Provide the (X, Y) coordinate of the cell's center where the given text is located.  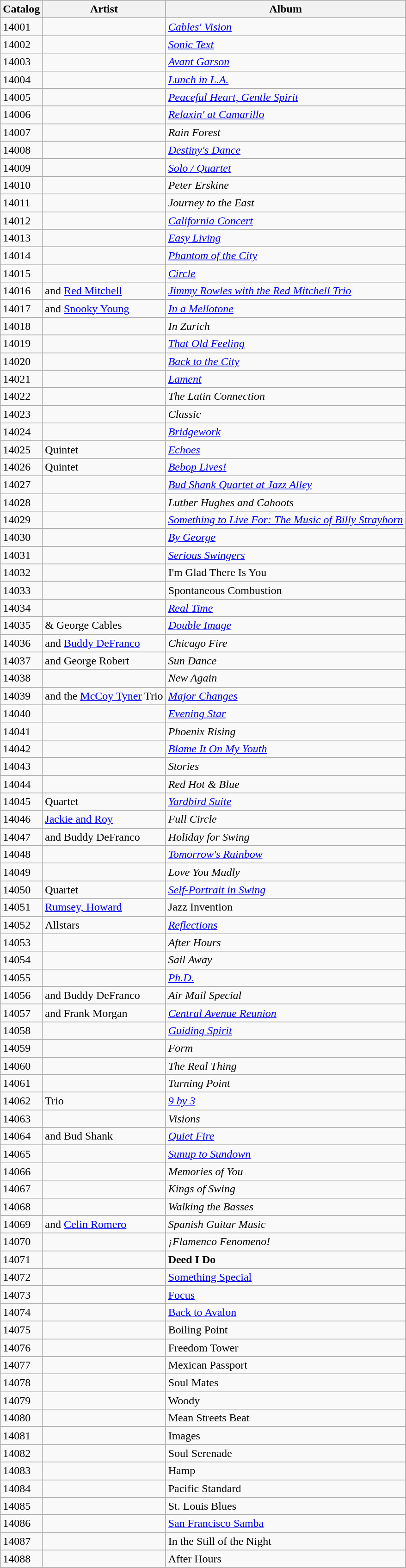
Spontaneous Combustion (286, 590)
14068 (21, 1207)
and Snooky Young (104, 309)
In Zurich (286, 326)
Real Time (286, 608)
Images (286, 1436)
14052 (21, 925)
14050 (21, 890)
14049 (21, 872)
14027 (21, 484)
14021 (21, 379)
14026 (21, 467)
The Real Thing (286, 1066)
By George (286, 538)
Phantom of the City (286, 256)
Pacific Standard (286, 1488)
14004 (21, 80)
14083 (21, 1471)
and the McCoy Tyner Trio (104, 696)
14023 (21, 414)
14035 (21, 626)
14047 (21, 837)
14018 (21, 326)
Allstars (104, 925)
14014 (21, 256)
14053 (21, 942)
14029 (21, 520)
Phoenix Rising (286, 731)
14077 (21, 1365)
14041 (21, 731)
Turning Point (286, 1084)
Memories of You (286, 1171)
Tomorrow's Rainbow (286, 855)
14084 (21, 1488)
14012 (21, 221)
Blame It On My Youth (286, 749)
Sonic Text (286, 44)
14065 (21, 1154)
14079 (21, 1401)
14024 (21, 432)
Hamp (286, 1471)
14048 (21, 855)
14073 (21, 1295)
14055 (21, 978)
14040 (21, 713)
14005 (21, 97)
14039 (21, 696)
Something to Live For: The Music of Billy Strayhorn (286, 520)
Jimmy Rowles with the Red Mitchell Trio (286, 291)
14010 (21, 185)
14045 (21, 802)
Serious Swingers (286, 555)
Journey to the East (286, 203)
Relaxin' at Camarillo (286, 115)
¡Flamenco Fenomeno! (286, 1242)
Trio (104, 1101)
14019 (21, 344)
14069 (21, 1224)
Reflections (286, 925)
Stories (286, 766)
9 by 3 (286, 1101)
Air Mail Special (286, 995)
14070 (21, 1242)
In a Mellotone (286, 309)
14064 (21, 1136)
14031 (21, 555)
14078 (21, 1383)
14001 (21, 27)
Back to Avalon (286, 1312)
Love You Madly (286, 872)
Boiling Point (286, 1330)
14063 (21, 1119)
Deed I Do (286, 1259)
St. Louis Blues (286, 1506)
14006 (21, 115)
Kings of Swing (286, 1189)
14066 (21, 1171)
Destiny's Dance (286, 150)
14034 (21, 608)
Lunch in L.A. (286, 80)
I'm Glad There Is You (286, 573)
Yardbird Suite (286, 802)
14059 (21, 1048)
14038 (21, 678)
14030 (21, 538)
14062 (21, 1101)
Visions (286, 1119)
14002 (21, 44)
Chicago Fire (286, 643)
The Latin Connection (286, 397)
14016 (21, 291)
Artist (104, 9)
Spanish Guitar Music (286, 1224)
Evening Star (286, 713)
Sail Away (286, 960)
Cables' Vision (286, 27)
New Again (286, 678)
Walking the Basses (286, 1207)
Freedom Tower (286, 1348)
14009 (21, 167)
Soul Serenade (286, 1453)
In the Still of the Night (286, 1541)
and Frank Morgan (104, 1013)
Quiet Fire (286, 1136)
Red Hot & Blue (286, 784)
14051 (21, 907)
14036 (21, 643)
Soul Mates (286, 1383)
California Concert (286, 221)
Catalog (21, 9)
and Red Mitchell (104, 291)
14057 (21, 1013)
Rumsey, Howard (104, 907)
14056 (21, 995)
Sunup to Sundown (286, 1154)
Mexican Passport (286, 1365)
14072 (21, 1277)
and Celin Romero (104, 1224)
14020 (21, 361)
Back to the City (286, 361)
Classic (286, 414)
Self-Portrait in Swing (286, 890)
Bridgework (286, 432)
14017 (21, 309)
Holiday for Swing (286, 837)
14025 (21, 449)
Luther Hughes and Cahoots (286, 502)
Guiding Spirit (286, 1030)
& George Cables (104, 626)
Double Image (286, 626)
Album (286, 9)
Echoes (286, 449)
Rain Forest (286, 132)
14043 (21, 766)
14022 (21, 397)
Peter Erskine (286, 185)
14080 (21, 1418)
14007 (21, 132)
San Francisco Samba (286, 1524)
14087 (21, 1541)
14074 (21, 1312)
Woody (286, 1401)
14011 (21, 203)
14044 (21, 784)
14054 (21, 960)
14081 (21, 1436)
Circle (286, 273)
14088 (21, 1559)
14061 (21, 1084)
Bebop Lives! (286, 467)
14032 (21, 573)
14003 (21, 62)
Central Avenue Reunion (286, 1013)
14076 (21, 1348)
14046 (21, 819)
14033 (21, 590)
Form (286, 1048)
14075 (21, 1330)
Bud Shank Quartet at Jazz Alley (286, 484)
Focus (286, 1295)
Easy Living (286, 238)
That Old Feeling (286, 344)
and Bud Shank (104, 1136)
Peaceful Heart, Gentle Spirit (286, 97)
14086 (21, 1524)
Ph.D. (286, 978)
Lament (286, 379)
14058 (21, 1030)
14013 (21, 238)
Avant Garson (286, 62)
14071 (21, 1259)
Jazz Invention (286, 907)
14028 (21, 502)
Jackie and Roy (104, 819)
and George Robert (104, 661)
14067 (21, 1189)
14085 (21, 1506)
Major Changes (286, 696)
Something Special (286, 1277)
14015 (21, 273)
14008 (21, 150)
14060 (21, 1066)
Mean Streets Beat (286, 1418)
Full Circle (286, 819)
14082 (21, 1453)
14042 (21, 749)
14037 (21, 661)
Solo / Quartet (286, 167)
Sun Dance (286, 661)
